Search for the cell housing the specified text and yield its [X, Y] center coordinate. 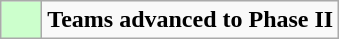
Teams advanced to Phase II [190, 20]
